Return the (X, Y) coordinate for the center point of the cell that contains the specified text.  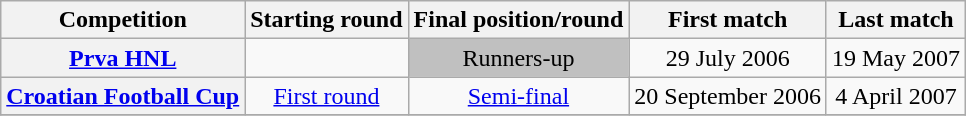
Croatian Football Cup (123, 96)
Final position/round (518, 20)
First round (326, 96)
29 July 2006 (728, 58)
19 May 2007 (896, 58)
20 September 2006 (728, 96)
4 April 2007 (896, 96)
Runners-up (518, 58)
Prva HNL (123, 58)
First match (728, 20)
Competition (123, 20)
Semi-final (518, 96)
Starting round (326, 20)
Last match (896, 20)
